Search for the cell housing the specified text and yield its (x, y) center coordinate. 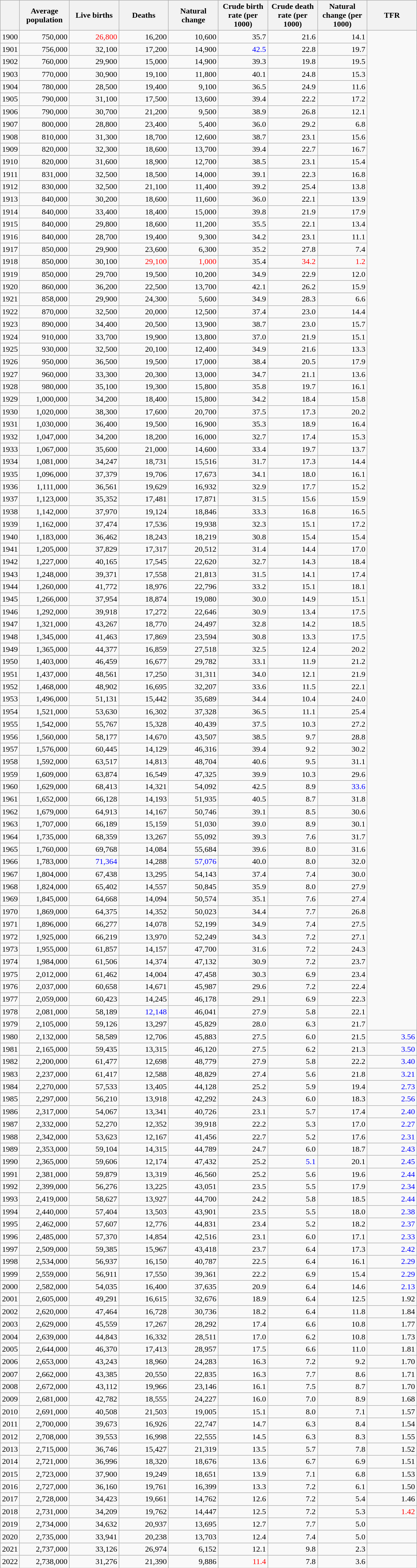
2,440,000 (45, 1212)
35,352 (94, 499)
5.9 (292, 1087)
2.73 (392, 1087)
31,300 (94, 137)
12,706 (144, 1037)
1,652,000 (45, 799)
13.8 (342, 187)
24,227 (193, 1399)
1,030,000 (45, 424)
39,361 (193, 1274)
22,500 (144, 287)
33,126 (94, 1549)
46,120 (193, 1049)
2,059,000 (45, 999)
43,267 (94, 624)
36,400 (94, 424)
1938 (10, 512)
1,205,000 (45, 549)
1937 (10, 499)
20,700 (193, 412)
1982 (10, 1062)
17,545 (144, 562)
8.4 (342, 1424)
71,364 (94, 862)
2.38 (392, 1212)
14,129 (144, 749)
1972 (10, 937)
2,559,000 (45, 1274)
2.31 (392, 1137)
1906 (10, 112)
1902 (10, 62)
1992 (10, 1187)
16,900 (193, 424)
50,023 (193, 912)
27.1 (342, 937)
14,321 (144, 787)
14,600 (193, 449)
59,385 (94, 1249)
33,700 (94, 337)
1956 (10, 737)
2,353,000 (45, 1149)
19,300 (144, 387)
9.8 (292, 1549)
16,399 (193, 1487)
2,297,000 (45, 1099)
56,276 (94, 1187)
2021 (10, 1549)
1925 (10, 349)
34,209 (94, 1512)
54,143 (193, 874)
37,954 (94, 599)
3.21 (392, 1074)
1,081,000 (45, 462)
2,037,000 (45, 987)
61,477 (94, 1062)
1.57 (392, 1412)
54,035 (94, 1287)
2,731,000 (45, 1512)
2000 (10, 1287)
12,352 (144, 1124)
22.5 (243, 1262)
61,506 (94, 961)
16,615 (144, 1299)
1,266,000 (45, 599)
50,574 (193, 899)
43,112 (94, 1387)
47,432 (193, 1161)
19.5 (342, 62)
40.0 (243, 862)
43,243 (94, 1361)
1,123,000 (45, 499)
2016 (10, 1487)
9.5 (292, 762)
2,317,000 (45, 1112)
13,970 (144, 937)
6,152 (193, 1549)
55,092 (193, 837)
35.3 (243, 424)
5,600 (193, 299)
14,245 (144, 999)
24,300 (144, 299)
1979 (10, 1024)
1.92 (392, 1299)
32,207 (193, 687)
56,911 (94, 1274)
1966 (10, 862)
1995 (10, 1224)
38.9 (243, 112)
29.2 (292, 124)
19.6 (342, 1174)
1949 (10, 649)
15,516 (193, 462)
13,800 (193, 337)
1996 (10, 1237)
16,728 (144, 1312)
2,708,000 (45, 1437)
29,800 (94, 224)
1,542,000 (45, 724)
35.7 (243, 37)
1970 (10, 912)
910,000 (45, 337)
1934 (10, 462)
28.0 (243, 1024)
16,000 (193, 437)
14,671 (144, 987)
36,462 (94, 537)
2015 (10, 1474)
11.5 (292, 687)
61,857 (94, 949)
10.4 (292, 699)
870,000 (45, 312)
33.2 (243, 587)
1903 (10, 74)
1,292,000 (45, 612)
1958 (10, 762)
27,518 (193, 649)
18,770 (144, 624)
1.50 (392, 1487)
21,503 (144, 1412)
58,627 (94, 1199)
18,555 (144, 1399)
22.8 (292, 49)
14,000 (193, 174)
1916 (10, 237)
19,249 (144, 1474)
21,200 (144, 112)
3.40 (392, 1062)
33.1 (243, 662)
10,200 (193, 274)
24,283 (193, 1361)
1.71 (392, 1374)
24.2 (243, 1199)
34.0 (243, 674)
2.42 (392, 1249)
1998 (10, 1262)
1,020,000 (45, 412)
14.5 (243, 1437)
2.37 (392, 1224)
Crude death rate (per 1000) (292, 15)
30,900 (94, 74)
2014 (10, 1462)
42.1 (243, 287)
18,846 (193, 512)
14.9 (292, 599)
2,721,000 (45, 1462)
21.2 (342, 662)
45,829 (193, 1024)
2,735,000 (45, 1536)
1971 (10, 924)
20.9 (243, 1287)
64,375 (94, 912)
14,670 (144, 737)
32.8 (243, 624)
14,193 (144, 799)
16,200 (144, 37)
68,413 (94, 787)
30,700 (94, 112)
17,200 (144, 49)
14,078 (144, 924)
14,762 (193, 1499)
1909 (10, 149)
18,700 (144, 137)
2,342,000 (45, 1137)
46,370 (94, 1349)
1,592,000 (45, 762)
2,270,000 (45, 1087)
18,731 (144, 462)
12,700 (193, 162)
14,288 (144, 862)
15.2 (342, 487)
950,000 (45, 362)
14,004 (144, 974)
16.7 (342, 149)
930,000 (45, 349)
58,177 (94, 737)
2,399,000 (45, 1187)
1959 (10, 774)
35,689 (193, 699)
13,918 (144, 1099)
43,051 (193, 1187)
50,845 (193, 887)
39,553 (94, 1437)
2012 (10, 1437)
14.6 (342, 1287)
11.6 (342, 87)
1955 (10, 724)
1,345,000 (45, 637)
831,000 (45, 174)
7.5 (292, 1387)
2,644,000 (45, 1349)
19.8 (292, 62)
1918 (10, 262)
35.2 (243, 249)
16.4 (342, 424)
9,100 (193, 87)
1988 (10, 1137)
1976 (10, 987)
12,500 (193, 312)
31.8 (342, 799)
756,000 (45, 49)
1984 (10, 1087)
1953 (10, 699)
1,000 (193, 262)
1933 (10, 449)
18,200 (144, 437)
40,439 (193, 724)
16,695 (144, 687)
45,987 (193, 987)
37,635 (193, 1287)
5.1 (292, 1161)
31.4 (243, 549)
24.8 (292, 74)
14,447 (193, 1512)
17,600 (144, 412)
66,128 (94, 799)
1994 (10, 1212)
51,935 (193, 799)
1,248,000 (45, 574)
1.53 (392, 1474)
16,400 (144, 1287)
26,800 (94, 37)
17,500 (144, 99)
9,500 (193, 112)
2,485,000 (45, 1237)
48,561 (94, 674)
1,804,000 (45, 874)
44,789 (193, 1149)
3.56 (392, 1037)
1905 (10, 99)
18,320 (144, 1462)
2,582,000 (45, 1287)
2,200,000 (45, 1062)
770,000 (45, 74)
15,442 (144, 699)
24.7 (243, 1149)
1944 (10, 587)
65,402 (94, 887)
21,813 (193, 574)
11.8 (342, 1312)
14,084 (144, 849)
1999 (10, 1274)
36,200 (94, 287)
33.4 (243, 449)
17,869 (144, 637)
1981 (10, 1049)
2019 (10, 1524)
19,966 (144, 1387)
17,000 (193, 362)
1990 (10, 1161)
39.8 (243, 212)
17,317 (144, 549)
43,385 (94, 1374)
16.0 (243, 1399)
57,370 (94, 1237)
1,047,000 (45, 437)
66,219 (94, 937)
58,189 (94, 1012)
1,845,000 (45, 899)
24,497 (193, 624)
59,435 (94, 1049)
21,390 (144, 1561)
1931 (10, 424)
37,829 (94, 549)
31,311 (193, 674)
40.1 (243, 74)
19.4 (342, 1087)
52,199 (193, 924)
37.0 (243, 337)
28,292 (193, 1324)
1,925,000 (45, 937)
1962 (10, 812)
2,237,000 (45, 1074)
66,189 (94, 824)
2,012,000 (45, 974)
1973 (10, 949)
2.40 (392, 1112)
6.1 (342, 1487)
11.0 (342, 1349)
46,459 (94, 662)
1,142,000 (45, 512)
14.3 (292, 562)
1,227,000 (45, 562)
Deaths (144, 15)
13.7 (342, 449)
17,481 (144, 499)
29,782 (193, 662)
11.4 (243, 1561)
19,124 (144, 512)
67,438 (94, 874)
20,512 (193, 549)
39.6 (243, 849)
11,200 (193, 224)
16,932 (193, 487)
14,557 (144, 887)
12,588 (144, 1074)
41,463 (94, 637)
14,157 (144, 949)
830,000 (45, 187)
12.0 (342, 274)
2.43 (392, 1149)
2,715,000 (45, 1449)
14,167 (144, 812)
1964 (10, 837)
44,377 (94, 649)
1936 (10, 487)
1,521,000 (45, 712)
17,272 (144, 612)
1921 (10, 299)
760,000 (45, 62)
33,300 (94, 374)
1957 (10, 749)
1,896,000 (45, 924)
2022 (10, 1561)
17,673 (193, 474)
1924 (10, 337)
960,000 (45, 374)
1,735,000 (45, 837)
18,874 (144, 599)
1.84 (392, 1312)
1926 (10, 362)
56,210 (94, 1099)
34.3 (243, 937)
1,403,000 (45, 662)
36,561 (94, 487)
1989 (10, 1149)
21.7 (342, 1024)
15,159 (144, 824)
18.3 (342, 1099)
17,558 (144, 574)
2,332,000 (45, 1124)
1977 (10, 999)
13,900 (193, 324)
21,100 (144, 187)
18,500 (144, 174)
2018 (10, 1512)
1980 (10, 1037)
13,503 (144, 1212)
2008 (10, 1387)
858,000 (45, 299)
1914 (10, 212)
1904 (10, 87)
2007 (10, 1374)
1,679,000 (45, 812)
50,746 (193, 812)
42,516 (193, 1237)
39.2 (243, 187)
18,676 (193, 1462)
19,100 (144, 74)
43,507 (193, 737)
19,629 (144, 487)
59,126 (94, 1024)
2,734,000 (45, 1524)
14,315 (144, 1149)
1,496,000 (45, 699)
21,319 (193, 1449)
48,829 (193, 1074)
17,267 (144, 1324)
2,629,000 (45, 1324)
16,998 (144, 1437)
1954 (10, 712)
1923 (10, 324)
53,630 (94, 712)
19,900 (144, 337)
2,737,000 (45, 1549)
64,913 (94, 812)
1960 (10, 787)
2004 (10, 1336)
28,957 (193, 1349)
31,600 (94, 162)
1901 (10, 49)
9.7 (292, 737)
43,901 (193, 1212)
61,417 (94, 1074)
58,589 (94, 1037)
27.8 (292, 249)
1.51 (392, 1462)
47,132 (193, 961)
6.7 (292, 1462)
23,146 (193, 1387)
30,200 (94, 199)
60,423 (94, 999)
23,400 (144, 124)
1,629,000 (45, 787)
18.1 (342, 587)
16,677 (144, 662)
1975 (10, 974)
1,955,000 (45, 949)
30,100 (94, 262)
28,700 (94, 237)
1.81 (392, 1349)
1.73 (392, 1336)
36,746 (94, 1449)
2.56 (392, 1099)
47,458 (193, 974)
13,319 (144, 1174)
48,704 (193, 762)
2,419,000 (45, 1199)
2001 (10, 1299)
2,462,000 (45, 1224)
19,706 (144, 474)
1,111,000 (45, 487)
12,776 (144, 1224)
780,000 (45, 87)
18,960 (144, 1361)
8.6 (342, 1374)
1910 (10, 162)
33,941 (94, 1536)
2.34 (392, 1187)
12,174 (144, 1161)
41,456 (193, 1137)
Average population (45, 15)
19,005 (193, 1412)
47,700 (193, 949)
2010 (10, 1412)
2,620,000 (45, 1312)
38.4 (243, 362)
1983 (10, 1074)
17,550 (144, 1274)
2,723,000 (45, 1474)
44,831 (193, 1224)
28.3 (292, 299)
34.7 (243, 374)
1928 (10, 387)
1961 (10, 799)
17.7 (292, 487)
800,000 (45, 124)
21.3 (342, 1049)
1943 (10, 574)
16.5 (342, 512)
1.54 (392, 1424)
TFR (392, 15)
2.3 (342, 1549)
1,260,000 (45, 587)
1,576,000 (45, 749)
2,728,000 (45, 1499)
28,500 (94, 87)
11,800 (193, 74)
1,096,000 (45, 474)
2,639,000 (45, 1336)
15.7 (342, 324)
13,295 (144, 874)
1940 (10, 537)
13,297 (144, 1024)
29.1 (243, 999)
20,300 (144, 374)
49,291 (94, 1299)
16,302 (144, 712)
63,874 (94, 774)
14.2 (292, 624)
20,000 (144, 312)
35.9 (243, 887)
1932 (10, 437)
1,468,000 (45, 687)
14,094 (144, 899)
34,632 (94, 1524)
1987 (10, 1124)
26,974 (144, 1549)
47,325 (193, 774)
2,381,000 (45, 1174)
42,292 (193, 1099)
1939 (10, 524)
5,400 (193, 124)
1948 (10, 637)
12.6 (243, 1499)
66,277 (94, 924)
13,927 (144, 1199)
Natural change (per 1000) (342, 15)
1927 (10, 374)
1947 (10, 624)
24.0 (342, 699)
12,400 (193, 349)
1922 (10, 312)
1974 (10, 961)
2013 (10, 1449)
22.9 (292, 274)
1.46 (392, 1499)
2020 (10, 1536)
29,100 (144, 262)
20,238 (144, 1536)
27.2 (342, 724)
1917 (10, 249)
1,760,000 (45, 849)
2.13 (392, 1287)
21.5 (342, 1037)
20,550 (144, 1374)
63,517 (94, 762)
1978 (10, 1012)
28,800 (94, 124)
13,000 (193, 374)
57,404 (94, 1212)
1,560,000 (45, 737)
51,030 (193, 824)
2017 (10, 1499)
2,662,000 (45, 1374)
1935 (10, 474)
1,437,000 (45, 674)
16,332 (144, 1336)
31,276 (94, 1561)
1,000,000 (45, 399)
54,092 (193, 787)
2,738,000 (45, 1561)
2003 (10, 1324)
39,371 (94, 574)
2.27 (392, 1124)
59,104 (94, 1149)
37,328 (193, 712)
35,100 (94, 387)
57,533 (94, 1087)
22,835 (193, 1374)
18,651 (193, 1474)
52,249 (193, 937)
38,300 (94, 412)
17,871 (193, 499)
36,996 (94, 1462)
15.8 (342, 399)
1913 (10, 199)
30.2 (342, 749)
1.77 (392, 1324)
39.0 (243, 824)
2011 (10, 1424)
60,445 (94, 749)
1952 (10, 687)
1,783,000 (45, 862)
14,813 (144, 762)
2,165,000 (45, 1049)
1929 (10, 399)
60,658 (94, 987)
52,270 (94, 1124)
46,041 (193, 1012)
31.1 (342, 762)
10,600 (193, 37)
16,926 (144, 1424)
6,300 (193, 249)
17,536 (144, 524)
44,128 (193, 1087)
13,600 (193, 99)
35.5 (243, 224)
22,620 (193, 562)
2,681,000 (45, 1399)
810,000 (45, 137)
44,700 (193, 1199)
9,300 (193, 237)
35.8 (243, 387)
1951 (10, 674)
32.9 (243, 487)
1,869,000 (45, 912)
2,132,000 (45, 1037)
28,511 (193, 1336)
1930 (10, 412)
45,883 (193, 1037)
1,321,000 (45, 624)
54,067 (94, 1112)
39.9 (243, 774)
3.6 (342, 1561)
33.3 (243, 512)
1,183,000 (45, 537)
11,400 (193, 187)
40,726 (193, 1112)
5.4 (342, 1499)
29,700 (94, 274)
40,787 (193, 1262)
48,779 (193, 1062)
13,695 (193, 1524)
40,508 (94, 1412)
40.5 (243, 799)
1969 (10, 899)
46,560 (193, 1174)
20.5 (292, 362)
34,423 (94, 1499)
43,418 (193, 1249)
7.0 (292, 1399)
53,623 (94, 1137)
2005 (10, 1349)
18,243 (144, 537)
17.1 (342, 1237)
18,976 (144, 587)
44,843 (94, 1336)
1.42 (392, 1512)
12,600 (193, 137)
32.5 (243, 649)
750,000 (45, 37)
1915 (10, 224)
13,267 (144, 837)
1,365,000 (45, 649)
14,854 (144, 1237)
40,165 (94, 562)
21.8 (342, 1074)
14,374 (144, 961)
37,900 (94, 1474)
13,225 (144, 1187)
2,700,000 (45, 1424)
32.3 (243, 524)
30.3 (243, 974)
20,937 (144, 1524)
55,684 (193, 849)
35,600 (94, 449)
890,000 (45, 324)
1900 (10, 37)
24.9 (292, 87)
1911 (10, 174)
34.1 (243, 474)
11.9 (292, 662)
17.6 (342, 1137)
2006 (10, 1361)
2,672,000 (45, 1387)
18,219 (193, 537)
11,600 (193, 199)
1993 (10, 1199)
21,000 (144, 449)
1945 (10, 599)
13.5 (243, 1449)
2009 (10, 1399)
48,902 (94, 687)
2,727,000 (45, 1487)
19,661 (144, 1499)
59,606 (94, 1161)
31,100 (94, 99)
13,703 (193, 1536)
2,081,000 (45, 1012)
22,796 (193, 587)
35.1 (243, 899)
2002 (10, 1312)
19,761 (144, 1487)
69,768 (94, 849)
1967 (10, 874)
42,782 (94, 1399)
19,080 (193, 599)
34,247 (94, 462)
15,328 (144, 724)
20,100 (144, 349)
1,162,000 (45, 524)
22.4 (342, 987)
61,462 (94, 974)
51,131 (94, 699)
13,315 (144, 1049)
41,772 (94, 587)
Natural change (193, 15)
16,859 (144, 649)
1991 (10, 1174)
20,500 (144, 324)
1950 (10, 662)
2,653,000 (45, 1361)
2.33 (392, 1237)
1941 (10, 549)
39,673 (94, 1424)
8.5 (292, 812)
33,400 (94, 212)
23,600 (144, 249)
1919 (10, 274)
36,160 (94, 1487)
860,000 (45, 287)
16,150 (144, 1262)
22,747 (193, 1424)
2.45 (392, 1161)
13,405 (144, 1087)
23,594 (193, 637)
2,365,000 (45, 1161)
Crude birth rate (per 1000) (243, 15)
30,736 (193, 1312)
14,352 (144, 912)
1965 (10, 849)
12,148 (144, 1012)
46,178 (193, 999)
1.55 (392, 1437)
46,316 (193, 749)
22,646 (193, 612)
32,100 (94, 49)
45,559 (94, 1324)
22,555 (193, 1437)
1,609,000 (45, 774)
32.0 (342, 862)
2,105,000 (45, 1024)
980,000 (45, 387)
2,534,000 (45, 1262)
64,668 (94, 899)
55,767 (94, 724)
47,464 (94, 1312)
1,824,000 (45, 887)
2,509,000 (45, 1249)
16,549 (144, 774)
1907 (10, 124)
32,300 (94, 149)
17,250 (144, 674)
12.7 (243, 1524)
68,359 (94, 837)
13,341 (144, 1112)
1.52 (392, 1449)
Live births (94, 15)
1997 (10, 1249)
2,691,000 (45, 1412)
12,167 (144, 1137)
37,970 (94, 512)
2,605,000 (45, 1299)
1986 (10, 1112)
37,474 (94, 524)
14.7 (243, 1424)
1968 (10, 887)
19,938 (193, 524)
1,707,000 (45, 824)
57,076 (193, 862)
12,698 (144, 1062)
1.68 (392, 1399)
1963 (10, 824)
17,413 (144, 1349)
18.7 (342, 1149)
15,967 (144, 1249)
30.6 (342, 812)
1912 (10, 187)
59,879 (94, 1174)
8.3 (342, 1437)
28.8 (342, 737)
1908 (10, 137)
1985 (10, 1099)
30.1 (342, 824)
18,900 (144, 162)
35.4 (243, 262)
32,676 (193, 1299)
15,427 (144, 1449)
1946 (10, 612)
1.2 (342, 262)
21.1 (292, 374)
20.1 (342, 1161)
1,984,000 (45, 961)
1942 (10, 562)
26.2 (292, 287)
56,937 (94, 1262)
1,067,000 (45, 449)
57,607 (94, 1224)
37,379 (94, 474)
40.6 (243, 762)
19,762 (144, 1512)
9,886 (193, 1561)
34,400 (94, 324)
36,500 (94, 362)
3.50 (392, 1049)
1920 (10, 287)
